Detect which cell encompasses the target text, then output its (x, y) center coordinate. 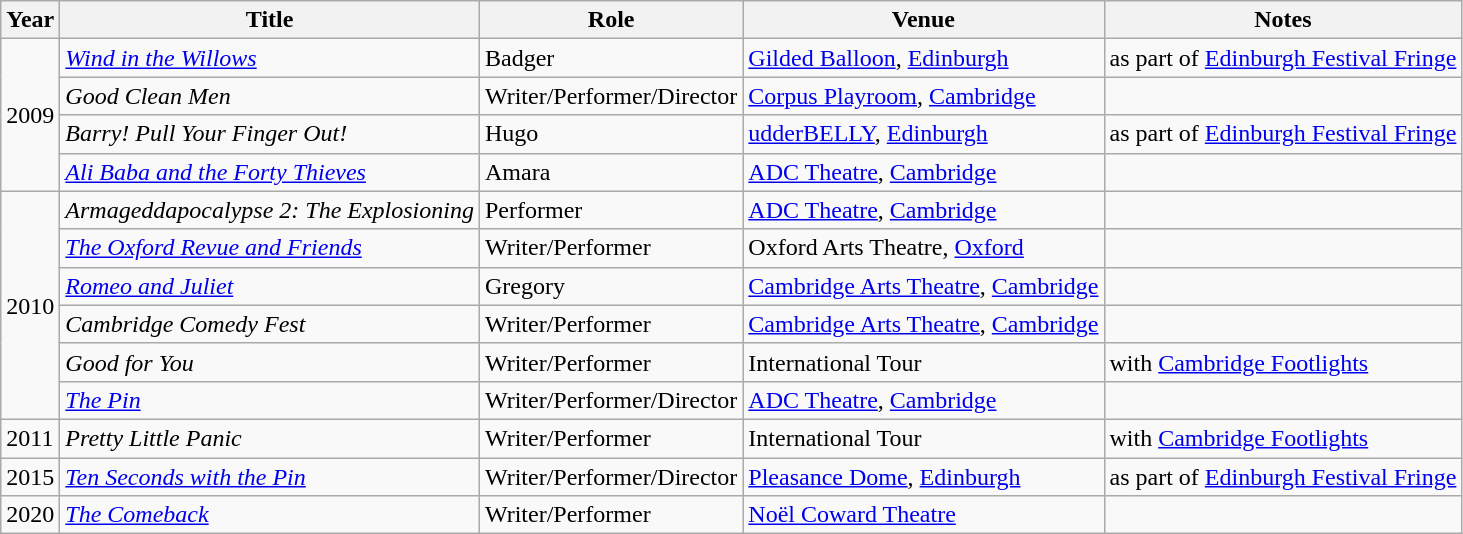
Performer (610, 210)
Oxford Arts Theatre, Oxford (924, 248)
The Comeback (270, 515)
Good Clean Men (270, 96)
Notes (1283, 20)
2020 (30, 515)
Noël Coward Theatre (924, 515)
Amara (610, 172)
Year (30, 20)
Badger (610, 58)
Pretty Little Panic (270, 438)
Ali Baba and the Forty Thieves (270, 172)
Corpus Playroom, Cambridge (924, 96)
Armageddapocalypse 2: The Explosioning (270, 210)
Hugo (610, 134)
The Pin (270, 400)
The Oxford Revue and Friends (270, 248)
Romeo and Juliet (270, 286)
2015 (30, 477)
Role (610, 20)
2010 (30, 305)
Title (270, 20)
Good for You (270, 362)
Ten Seconds with the Pin (270, 477)
2009 (30, 115)
udderBELLY, Edinburgh (924, 134)
Venue (924, 20)
Barry! Pull Your Finger Out! (270, 134)
Pleasance Dome, Edinburgh (924, 477)
Wind in the Willows (270, 58)
Gregory (610, 286)
2011 (30, 438)
Cambridge Comedy Fest (270, 324)
Gilded Balloon, Edinburgh (924, 58)
